Return [x, y] of the center of cell containing provided text 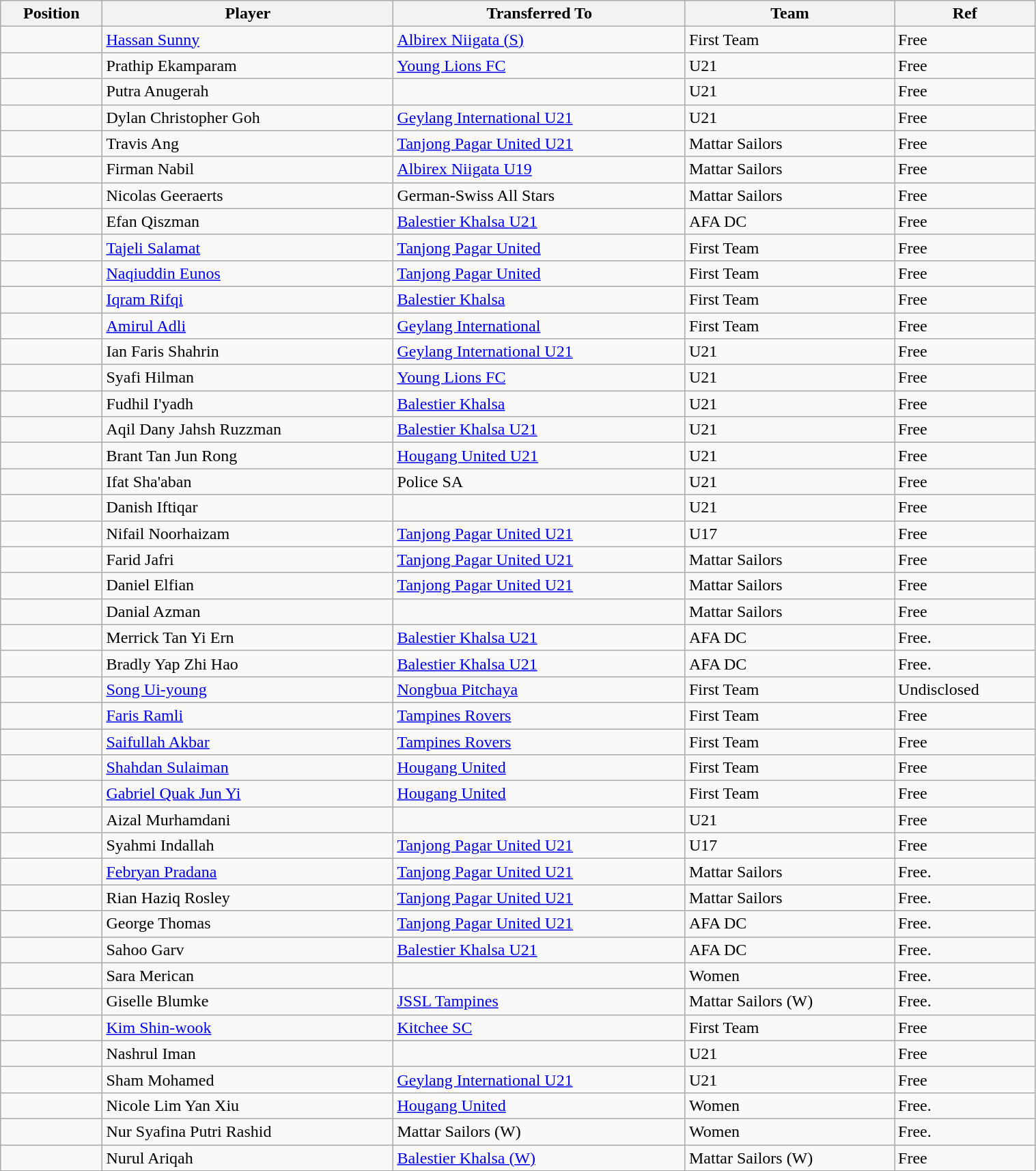
Prathip Ekamparam [248, 66]
Hougang United U21 [540, 456]
Nur Syafina Putri Rashid [248, 1131]
Nifail Noorhaizam [248, 534]
Sham Mohamed [248, 1079]
Tajeli Salamat [248, 247]
Bradly Yap Zhi Hao [248, 663]
Undisclosed [965, 689]
Travis Ang [248, 143]
Sahoo Garv [248, 950]
Firman Nabil [248, 169]
Iqram Rifqi [248, 299]
Nicole Lim Yan Xiu [248, 1105]
Brant Tan Jun Rong [248, 456]
George Thomas [248, 924]
Fudhil I'yadh [248, 404]
Daniel Elfian [248, 585]
Ian Faris Shahrin [248, 352]
Syafi Hilman [248, 378]
Transferred To [540, 14]
Farid Jafri [248, 560]
Team [789, 14]
Dylan Christopher Goh [248, 118]
Efan Qiszman [248, 221]
Faris Ramli [248, 715]
Giselle Blumke [248, 1002]
Febryan Pradana [248, 872]
Albirex Niigata (S) [540, 40]
Kim Shin-wook [248, 1028]
Amirul Adli [248, 326]
Danial Azman [248, 611]
Nashrul Iman [248, 1053]
Merrick Tan Yi Ern [248, 637]
Gabriel Quak Jun Yi [248, 794]
Nongbua Pitchaya [540, 689]
Hassan Sunny [248, 40]
Danish Iftiqar [248, 508]
Aqil Dany Jahsh Ruzzman [248, 430]
Albirex Niigata U19 [540, 169]
Geylang International [540, 326]
Sara Merican [248, 976]
Ifat Sha'aban [248, 482]
Ref [965, 14]
JSSL Tampines [540, 1002]
Balestier Khalsa (W) [540, 1158]
Shahdan Sulaiman [248, 768]
Song Ui-young [248, 689]
Police SA [540, 482]
Kitchee SC [540, 1028]
Aizal Murhamdani [248, 820]
Putra Anugerah [248, 92]
German-Swiss All Stars [540, 195]
Syahmi Indallah [248, 846]
Player [248, 14]
Position [52, 14]
Rian Haziq Rosley [248, 898]
Naqiuddin Eunos [248, 273]
Nicolas Geeraerts [248, 195]
Nurul Ariqah [248, 1158]
Saifullah Akbar [248, 741]
